Scan for the cell matching the given text and deliver its [x, y] coordinate at center. 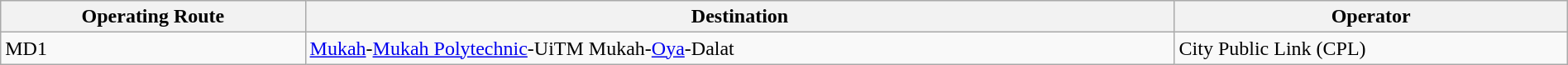
MD1 [153, 48]
Mukah-Mukah Polytechnic-UiTM Mukah-Oya-Dalat [739, 48]
Operator [1371, 17]
Operating Route [153, 17]
Destination [739, 17]
City Public Link (CPL) [1371, 48]
